For the text-containing cell, return its midpoint in [X, Y] coordinate format. 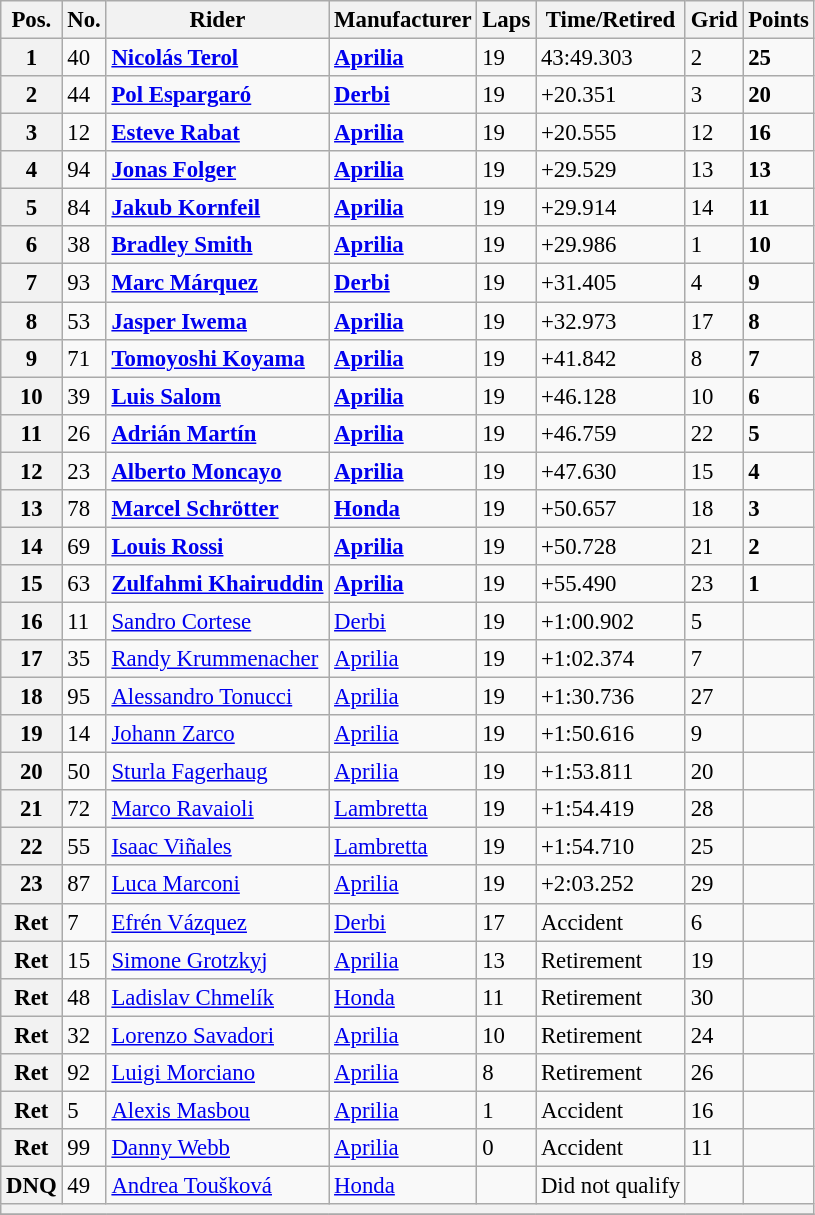
30 [714, 997]
+1:53.811 [611, 772]
+1:02.374 [611, 659]
+46.759 [611, 433]
+20.351 [611, 95]
Zulfahmi Khairuddin [218, 584]
29 [714, 885]
Luis Salom [218, 396]
95 [84, 697]
93 [84, 283]
Bradley Smith [218, 245]
53 [84, 321]
44 [84, 95]
40 [84, 58]
Esteve Rabat [218, 133]
Pos. [32, 20]
+1:54.710 [611, 847]
Time/Retired [611, 20]
Alexis Masbou [218, 1110]
+55.490 [611, 584]
+29.529 [611, 170]
27 [714, 697]
Pol Espargaró [218, 95]
0 [506, 1148]
72 [84, 809]
Luca Marconi [218, 885]
Luigi Morciano [218, 1073]
+1:30.736 [611, 697]
+20.555 [611, 133]
Points [778, 20]
+41.842 [611, 358]
+46.128 [611, 396]
87 [84, 885]
Tomoyoshi Koyama [218, 358]
Efrén Vázquez [218, 922]
+29.914 [611, 208]
Alessandro Tonucci [218, 697]
43:49.303 [611, 58]
Ladislav Chmelík [218, 997]
+32.973 [611, 321]
35 [84, 659]
+31.405 [611, 283]
Marcel Schrötter [218, 509]
Did not qualify [611, 1185]
69 [84, 546]
No. [84, 20]
32 [84, 1035]
Sturla Fagerhaug [218, 772]
84 [84, 208]
28 [714, 809]
71 [84, 358]
Randy Krummenacher [218, 659]
Johann Zarco [218, 734]
Laps [506, 20]
Lorenzo Savadori [218, 1035]
Jasper Iwema [218, 321]
38 [84, 245]
63 [84, 584]
92 [84, 1073]
+1:50.616 [611, 734]
Isaac Viñales [218, 847]
+50.657 [611, 509]
Louis Rossi [218, 546]
Grid [714, 20]
+47.630 [611, 471]
DNQ [32, 1185]
24 [714, 1035]
+29.986 [611, 245]
Jonas Folger [218, 170]
Marc Márquez [218, 283]
55 [84, 847]
Nicolás Terol [218, 58]
Alberto Moncayo [218, 471]
Andrea Toušková [218, 1185]
+50.728 [611, 546]
+2:03.252 [611, 885]
Danny Webb [218, 1148]
Simone Grotzkyj [218, 960]
Sandro Cortese [218, 621]
78 [84, 509]
94 [84, 170]
Manufacturer [403, 20]
Rider [218, 20]
50 [84, 772]
+1:54.419 [611, 809]
Adrián Martín [218, 433]
39 [84, 396]
Marco Ravaioli [218, 809]
+1:00.902 [611, 621]
99 [84, 1148]
48 [84, 997]
Jakub Kornfeil [218, 208]
49 [84, 1185]
